Return the (X, Y) coordinate for the center point of the cell that contains the specified text.  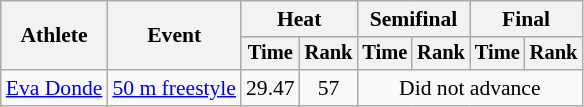
Athlete (54, 36)
50 m freestyle (174, 88)
Heat (299, 19)
57 (329, 88)
Event (174, 36)
Semifinal (413, 19)
Did not advance (470, 88)
Final (526, 19)
Eva Donde (54, 88)
29.47 (270, 88)
